Return the (X, Y) coordinate for the center point of the cell that contains the specified text.  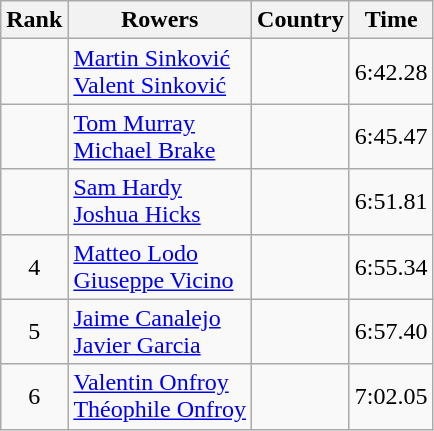
6:45.47 (391, 136)
6:42.28 (391, 72)
Rank (34, 20)
Valentin OnfroyThéophile Onfroy (160, 396)
Country (301, 20)
6:57.40 (391, 332)
Rowers (160, 20)
Sam HardyJoshua Hicks (160, 202)
Martin SinkovićValent Sinković (160, 72)
Time (391, 20)
7:02.05 (391, 396)
Tom MurrayMichael Brake (160, 136)
5 (34, 332)
6:55.34 (391, 266)
6:51.81 (391, 202)
Matteo LodoGiuseppe Vicino (160, 266)
4 (34, 266)
6 (34, 396)
Jaime CanalejoJavier Garcia (160, 332)
